For the text-containing cell, return its midpoint in [x, y] coordinate format. 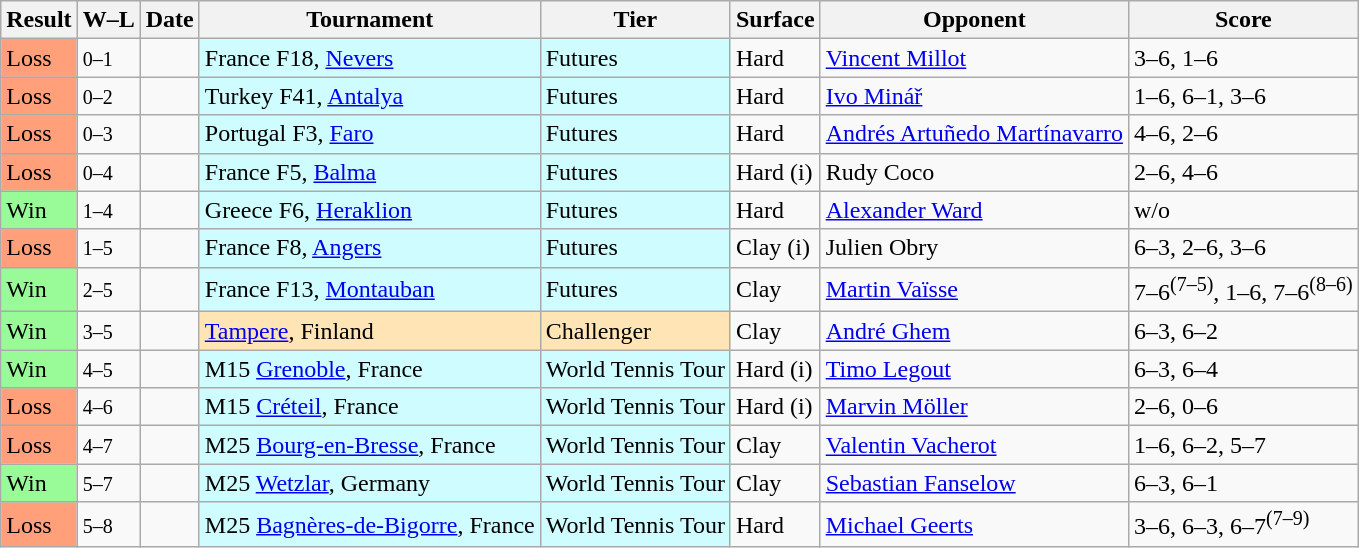
0–2 [108, 96]
Score [1243, 20]
Portugal F3, Faro [370, 134]
1–6, 6–2, 5–7 [1243, 445]
5–8 [108, 524]
France F5, Balma [370, 172]
Challenger [635, 331]
André Ghem [974, 331]
5–7 [108, 483]
4–7 [108, 445]
2–6, 0–6 [1243, 407]
7–6(7–5), 1–6, 7–6(8–6) [1243, 290]
1–4 [108, 210]
2–5 [108, 290]
Andrés Artuñedo Martínavarro [974, 134]
Valentin Vacherot [974, 445]
M15 Créteil, France [370, 407]
Michael Geerts [974, 524]
Clay (i) [775, 248]
Greece F6, Heraklion [370, 210]
Surface [775, 20]
0–3 [108, 134]
France F13, Montauban [370, 290]
6–3, 2–6, 3–6 [1243, 248]
6–3, 6–1 [1243, 483]
Opponent [974, 20]
M25 Wetzlar, Germany [370, 483]
0–4 [108, 172]
M25 Bourg-en-Bresse, France [370, 445]
Result [39, 20]
3–6, 6–3, 6–7(7–9) [1243, 524]
3–5 [108, 331]
4–6 [108, 407]
4–5 [108, 369]
Alexander Ward [974, 210]
Sebastian Fanselow [974, 483]
Date [170, 20]
Julien Obry [974, 248]
Marvin Möller [974, 407]
w/o [1243, 210]
2–6, 4–6 [1243, 172]
Ivo Minář [974, 96]
Rudy Coco [974, 172]
3–6, 1–6 [1243, 58]
Timo Legout [974, 369]
6–3, 6–4 [1243, 369]
1–6, 6–1, 3–6 [1243, 96]
Tampere, Finland [370, 331]
Tournament [370, 20]
W–L [108, 20]
M15 Grenoble, France [370, 369]
1–5 [108, 248]
M25 Bagnères-de-Bigorre, France [370, 524]
0–1 [108, 58]
Tier [635, 20]
6–3, 6–2 [1243, 331]
France F18, Nevers [370, 58]
France F8, Angers [370, 248]
4–6, 2–6 [1243, 134]
Vincent Millot [974, 58]
Turkey F41, Antalya [370, 96]
Martin Vaïsse [974, 290]
